Find where the given text appears and provide that cell's center as (X, Y) coordinate. 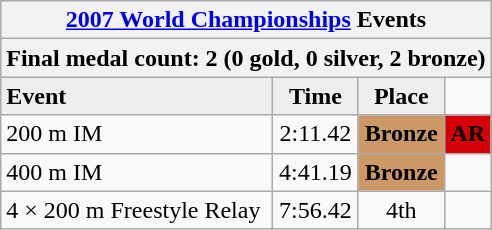
Final medal count: 2 (0 gold, 0 silver, 2 bronze) (246, 58)
Event (137, 96)
400 m IM (137, 172)
4 × 200 m Freestyle Relay (137, 210)
200 m IM (137, 134)
AR (468, 134)
2:11.42 (315, 134)
4:41.19 (315, 172)
4th (401, 210)
7:56.42 (315, 210)
Place (401, 96)
2007 World Championships Events (246, 20)
Time (315, 96)
